Search for the cell housing the specified text and yield its (X, Y) center coordinate. 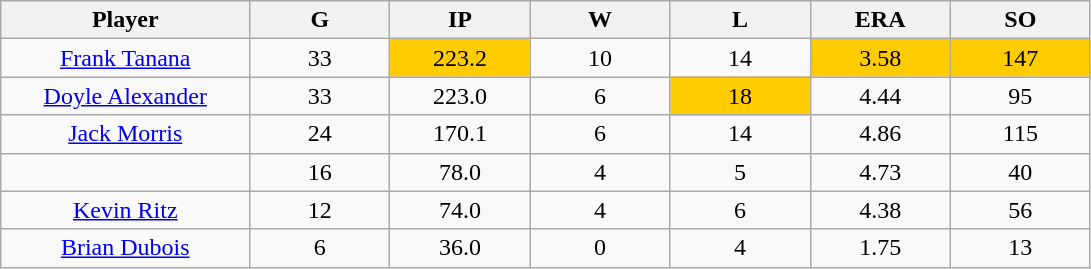
Player (126, 20)
Frank Tanana (126, 58)
Brian Dubois (126, 248)
Kevin Ritz (126, 210)
115 (1020, 134)
3.58 (880, 58)
24 (320, 134)
74.0 (460, 210)
40 (1020, 172)
18 (740, 96)
4.44 (880, 96)
Jack Morris (126, 134)
1.75 (880, 248)
95 (1020, 96)
16 (320, 172)
Doyle Alexander (126, 96)
W (600, 20)
10 (600, 58)
0 (600, 248)
4.86 (880, 134)
4.73 (880, 172)
G (320, 20)
223.2 (460, 58)
56 (1020, 210)
L (740, 20)
223.0 (460, 96)
78.0 (460, 172)
SO (1020, 20)
5 (740, 172)
13 (1020, 248)
ERA (880, 20)
147 (1020, 58)
170.1 (460, 134)
4.38 (880, 210)
36.0 (460, 248)
12 (320, 210)
IP (460, 20)
